Return [X, Y] of the center of cell containing provided text 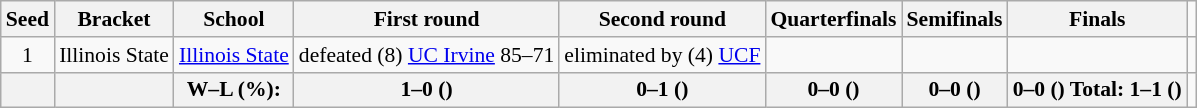
Bracket [114, 19]
Quarterfinals [833, 19]
eliminated by (4) UCF [662, 55]
1 [28, 55]
Semifinals [955, 19]
School [234, 19]
W–L (%): [234, 90]
Second round [662, 19]
Finals [1098, 19]
1–0 () [427, 90]
Seed [28, 19]
First round [427, 19]
0–1 () [662, 90]
0–0 () Total: 1–1 () [1098, 90]
defeated (8) UC Irvine 85–71 [427, 55]
